Provide the (X, Y) coordinate of the cell's center where the given text is located.  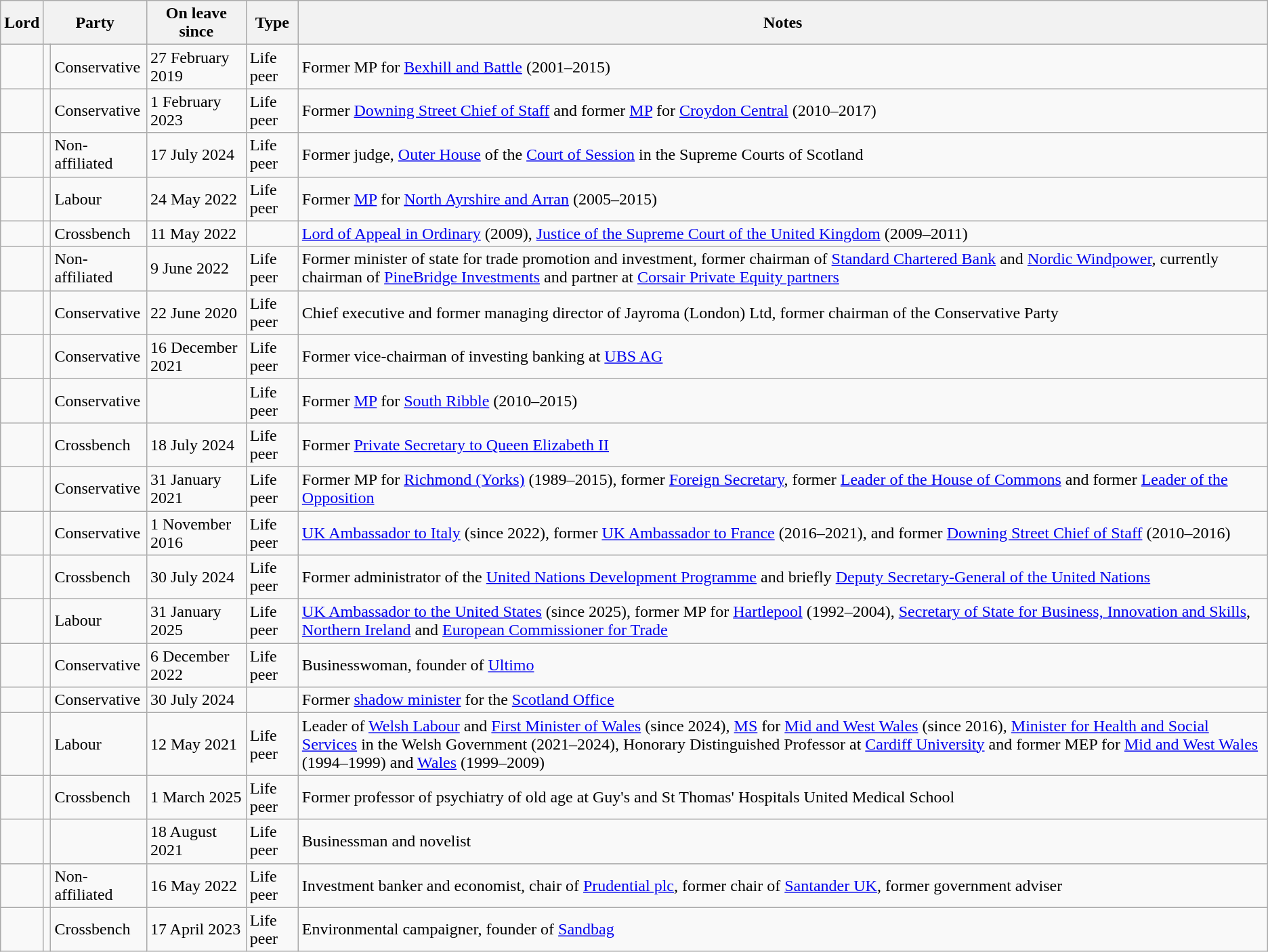
Former Private Secretary to Queen Elizabeth II (783, 444)
Type (272, 23)
Former Downing Street Chief of Staff and former MP for Croydon Central (2010–2017) (783, 111)
11 May 2022 (196, 234)
Former administrator of the United Nations Development Programme and briefly Deputy Secretary-General of the United Nations (783, 577)
Former MP for South Ribble (2010–2015) (783, 401)
22 June 2020 (196, 313)
31 January 2021 (196, 489)
Former MP for Bexhill and Battle (2001–2015) (783, 66)
Businesswoman, founder of Ultimo (783, 665)
1 February 2023 (196, 111)
Former professor of psychiatry of old age at Guy's and St Thomas' Hospitals United Medical School (783, 798)
18 July 2024 (196, 444)
16 May 2022 (196, 886)
Former shadow minister for the Scotland Office (783, 700)
Businessman and novelist (783, 841)
17 April 2023 (196, 929)
On leave since (196, 23)
Notes (783, 23)
31 January 2025 (196, 622)
Chief executive and former managing director of Jayroma (London) Ltd, former chairman of the Conservative Party (783, 313)
Lord (22, 23)
Former judge, Outer House of the Court of Session in the Supreme Courts of Scotland (783, 154)
Former MP for North Ayrshire and Arran (2005–2015) (783, 199)
17 July 2024 (196, 154)
16 December 2021 (196, 356)
27 February 2019 (196, 66)
Investment banker and economist, chair of Prudential plc, former chair of Santander UK, former government adviser (783, 886)
Former vice-chairman of investing banking at UBS AG (783, 356)
Party (95, 23)
24 May 2022 (196, 199)
UK Ambassador to Italy (since 2022), former UK Ambassador to France (2016–2021), and former Downing Street Chief of Staff (2010–2016) (783, 532)
Environmental campaigner, founder of Sandbag (783, 929)
Lord of Appeal in Ordinary (2009), Justice of the Supreme Court of the United Kingdom (2009–2011) (783, 234)
9 June 2022 (196, 268)
18 August 2021 (196, 841)
12 May 2021 (196, 744)
Former MP for Richmond (Yorks) (1989–2015), former Foreign Secretary, former Leader of the House of Commons and former Leader of the Opposition (783, 489)
1 November 2016 (196, 532)
1 March 2025 (196, 798)
6 December 2022 (196, 665)
